Determine the [X, Y] coordinate at the center of the cell enclosing the given text.  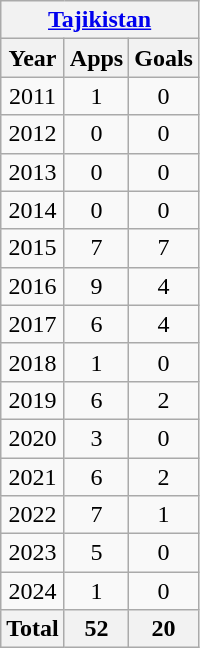
Apps [96, 58]
52 [96, 629]
Year [33, 58]
20 [164, 629]
2019 [33, 400]
2020 [33, 438]
2022 [33, 515]
Total [33, 629]
2016 [33, 286]
2021 [33, 477]
2012 [33, 134]
2011 [33, 96]
2024 [33, 591]
2017 [33, 324]
9 [96, 286]
3 [96, 438]
Goals [164, 58]
Tajikistan [100, 20]
2015 [33, 248]
2013 [33, 172]
2023 [33, 553]
5 [96, 553]
2014 [33, 210]
2018 [33, 362]
